Output the [X, Y] coordinate of the center of the cell containing the given text.  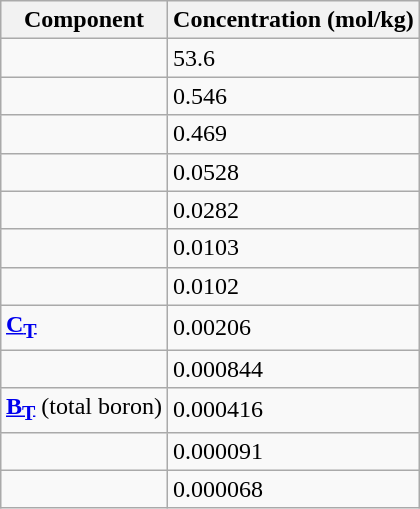
0.0282 [294, 210]
0.000844 [294, 369]
0.000091 [294, 451]
Concentration (mol/kg) [294, 20]
0.469 [294, 134]
0.00206 [294, 327]
0.0103 [294, 248]
0.546 [294, 96]
53.6 [294, 58]
0.0528 [294, 172]
BT (total boron) [84, 410]
0.0102 [294, 286]
CT [84, 327]
0.000416 [294, 410]
0.000068 [294, 489]
Component [84, 20]
